Determine the (x, y) coordinate at the center of the cell enclosing the given text.  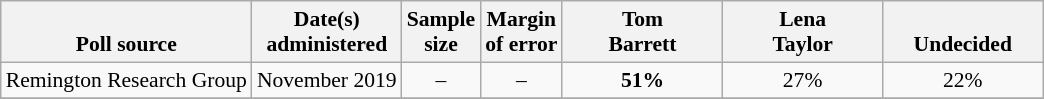
Poll source (126, 32)
November 2019 (327, 80)
27% (803, 80)
Undecided (963, 32)
Date(s)administered (327, 32)
Lena Taylor (803, 32)
22% (963, 80)
Remington Research Group (126, 80)
Samplesize (441, 32)
TomBarrett (642, 32)
51% (642, 80)
Marginof error (521, 32)
